Pinpoint the cell where the given text exists, returning its [x, y] midpoint coordinate. 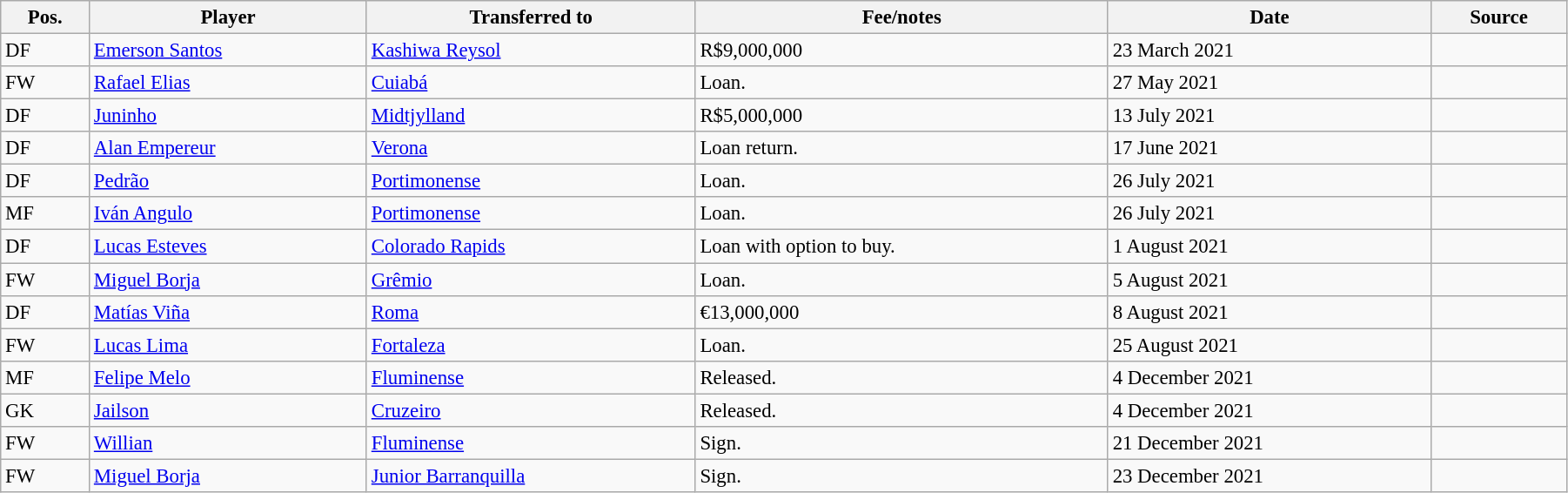
8 August 2021 [1269, 312]
Alan Empereur [228, 148]
Verona [531, 148]
Player [228, 17]
Midtjylland [531, 116]
23 March 2021 [1269, 51]
Rafael Elias [228, 83]
Fortaleza [531, 345]
5 August 2021 [1269, 280]
R$9,000,000 [901, 51]
R$5,000,000 [901, 116]
Iván Angulo [228, 213]
17 June 2021 [1269, 148]
21 December 2021 [1269, 443]
Cuiabá [531, 83]
€13,000,000 [901, 312]
Grêmio [531, 280]
Roma [531, 312]
Colorado Rapids [531, 246]
Junior Barranquilla [531, 476]
Pedrão [228, 181]
Willian [228, 443]
Matías Viña [228, 312]
Source [1498, 17]
27 May 2021 [1269, 83]
Loan return. [901, 148]
Loan with option to buy. [901, 246]
25 August 2021 [1269, 345]
Cruzeiro [531, 410]
Felipe Melo [228, 377]
Lucas Lima [228, 345]
23 December 2021 [1269, 476]
Kashiwa Reysol [531, 51]
Date [1269, 17]
Lucas Esteves [228, 246]
Transferred to [531, 17]
Jailson [228, 410]
1 August 2021 [1269, 246]
Fee/notes [901, 17]
GK [45, 410]
Juninho [228, 116]
Emerson Santos [228, 51]
Pos. [45, 17]
13 July 2021 [1269, 116]
